Search for the cell housing the specified text and yield its (x, y) center coordinate. 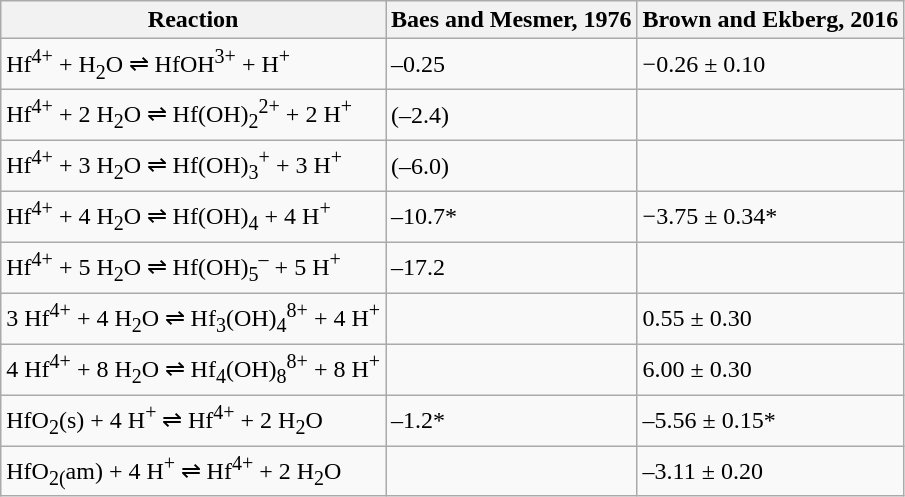
–17.2 (512, 268)
Hf4+ + 4 H2O ⇌ Hf(OH)4 + 4 H+ (194, 216)
Reaction (194, 20)
Brown and Ekberg, 2016 (770, 20)
(–2.4) (512, 116)
HfO2(s) + 4 H+ ⇌ Hf4+ + 2 H2O (194, 420)
–1.2* (512, 420)
0.55 ± 0.30 (770, 318)
Hf4+ + H2O ⇌ HfOH3+ + H+ (194, 64)
Baes and Mesmer, 1976 (512, 20)
–3.11 ± 0.20 (770, 472)
−3.75 ± 0.34* (770, 216)
–10.7* (512, 216)
(–6.0) (512, 166)
HfO2(am) + 4 H+ ⇌ Hf4+ + 2 H2O (194, 472)
–5.56 ± 0.15* (770, 420)
3 Hf4+ + 4 H2O ⇌ Hf3(OH)48+ + 4 H+ (194, 318)
−0.26 ± 0.10 (770, 64)
6.00 ± 0.30 (770, 370)
–0.25 (512, 64)
Hf4+ + 3 H2O ⇌ Hf(OH)3+ + 3 H+ (194, 166)
Hf4+ + 5 H2O ⇌ Hf(OH)5– + 5 H+ (194, 268)
4 Hf4+ + 8 H2O ⇌ Hf4(OH)88+ + 8 H+ (194, 370)
Hf4+ + 2 H2O ⇌ Hf(OH)22+ + 2 H+ (194, 116)
